Scan for the cell matching the given text and deliver its (x, y) coordinate at center. 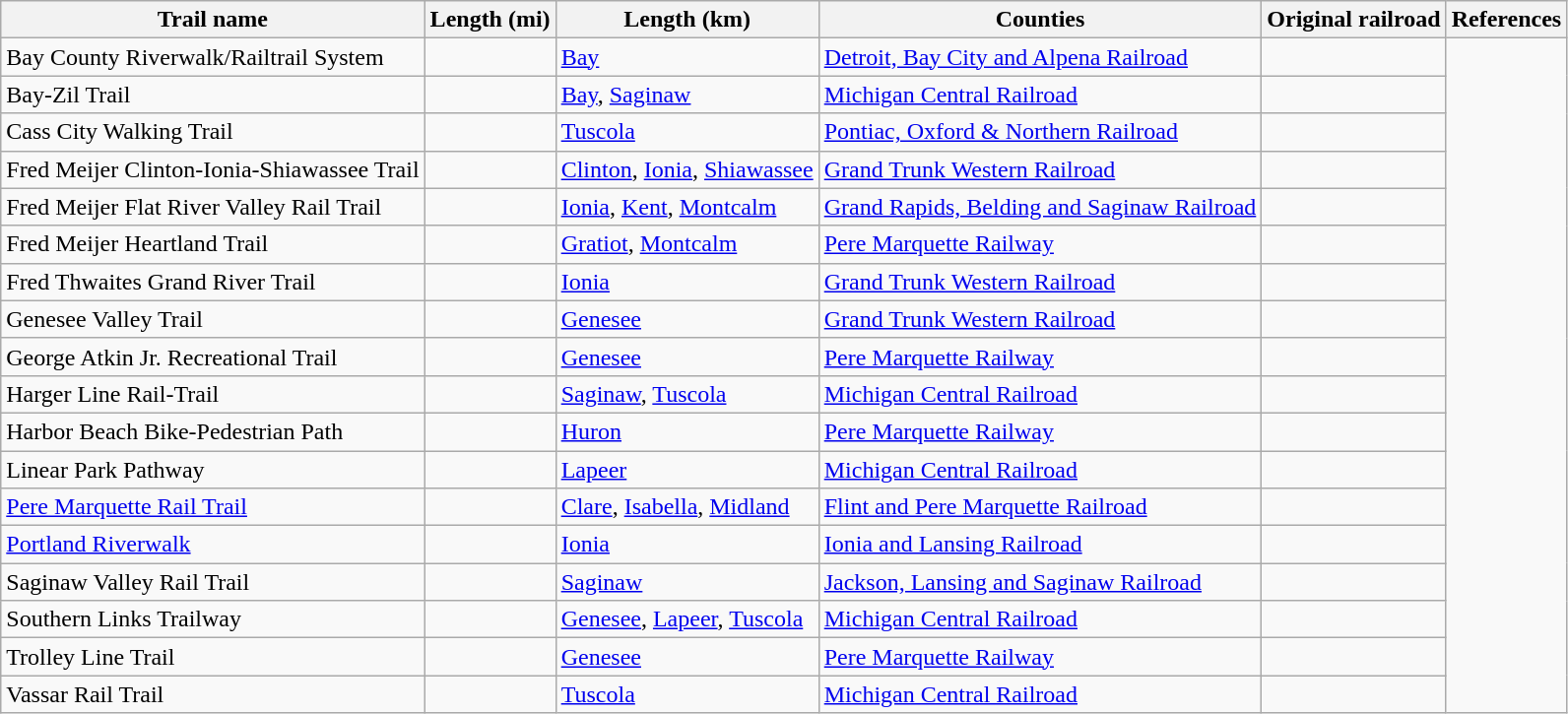
Linear Park Pathway (213, 470)
Jackson, Lansing and Saginaw Railroad (1040, 582)
Length (mi) (490, 20)
Bay County Riverwalk/Railtrail System (213, 57)
Bay-Zil Trail (213, 95)
Fred Meijer Flat River Valley Rail Trail (213, 207)
Trolley Line Trail (213, 657)
Lapeer (687, 470)
Ionia, Kent, Montcalm (687, 207)
Clare, Isabella, Midland (687, 507)
Fred Meijer Heartland Trail (213, 244)
Fred Meijer Clinton-Ionia-Shiawassee Trail (213, 169)
Length (km) (687, 20)
Southern Links Trailway (213, 619)
Saginaw, Tuscola (687, 394)
Flint and Pere Marquette Railroad (1040, 507)
Original railroad (1353, 20)
Cass City Walking Trail (213, 132)
Detroit, Bay City and Alpena Railroad (1040, 57)
Pontiac, Oxford & Northern Railroad (1040, 132)
Genesee, Lapeer, Tuscola (687, 619)
Bay (687, 57)
Fred Thwaites Grand River Trail (213, 282)
Harger Line Rail-Trail (213, 394)
Harbor Beach Bike-Pedestrian Path (213, 431)
Ionia and Lansing Railroad (1040, 545)
Saginaw Valley Rail Trail (213, 582)
Trail name (213, 20)
Bay, Saginaw (687, 95)
Genesee Valley Trail (213, 319)
Counties (1040, 20)
George Atkin Jr. Recreational Trail (213, 357)
References (1507, 20)
Pere Marquette Rail Trail (213, 507)
Portland Riverwalk (213, 545)
Grand Rapids, Belding and Saginaw Railroad (1040, 207)
Vassar Rail Trail (213, 694)
Huron (687, 431)
Clinton, Ionia, Shiawassee (687, 169)
Gratiot, Montcalm (687, 244)
Saginaw (687, 582)
